Return the (x, y) coordinate for the center point of the cell that contains the specified text.  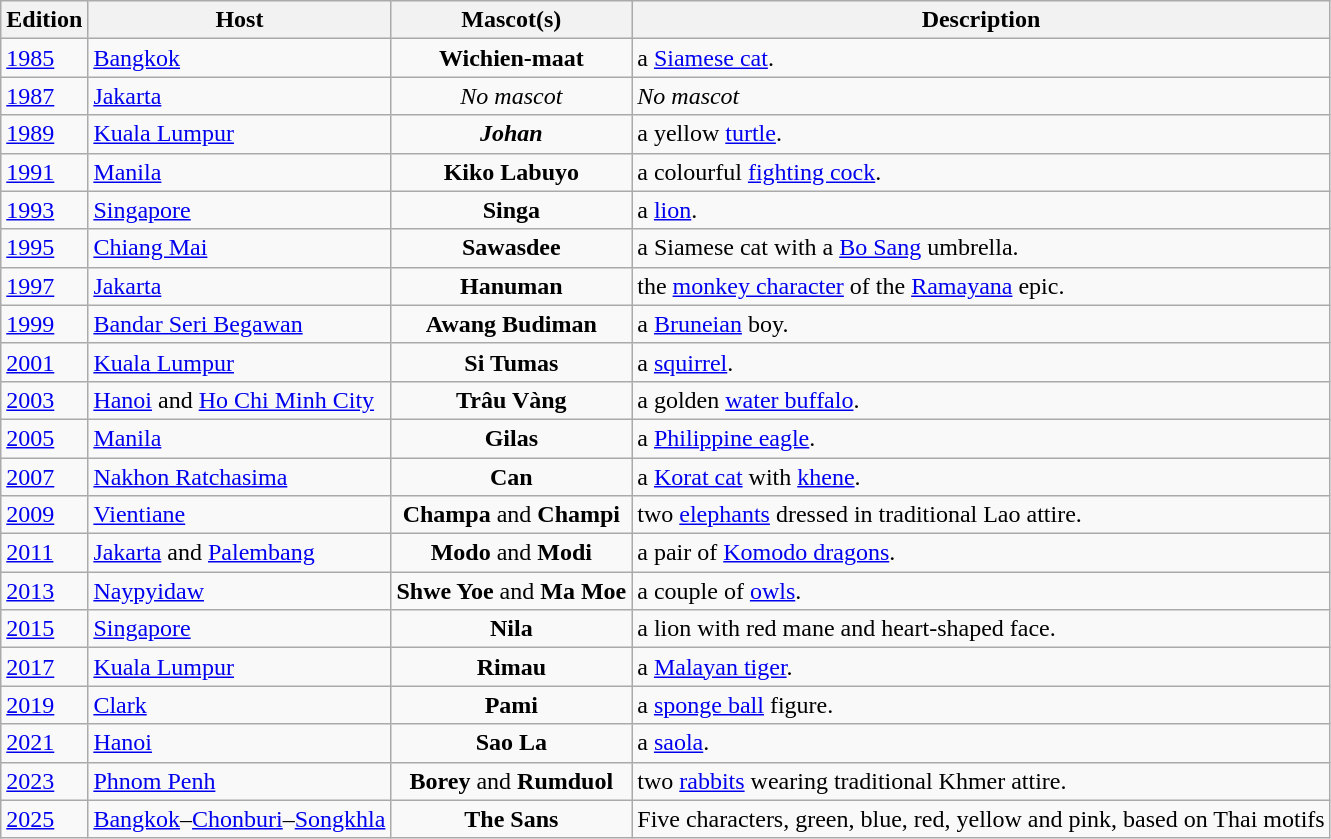
a squirrel. (981, 362)
2003 (44, 400)
Johan (512, 134)
2019 (44, 705)
2025 (44, 819)
Sawasdee (512, 248)
1987 (44, 96)
Nakhon Ratchasima (240, 477)
Chiang Mai (240, 248)
Bandar Seri Begawan (240, 324)
a sponge ball figure. (981, 705)
Rimau (512, 667)
Bangkok (240, 58)
Gilas (512, 438)
2007 (44, 477)
Host (240, 20)
Hanoi and Ho Chi Minh City (240, 400)
Edition (44, 20)
a golden water buffalo. (981, 400)
Sao La (512, 743)
Jakarta and Palembang (240, 553)
Naypyidaw (240, 591)
2011 (44, 553)
Hanoi (240, 743)
a saola. (981, 743)
2013 (44, 591)
2017 (44, 667)
Vientiane (240, 515)
Singa (512, 210)
a Siamese cat. (981, 58)
Phnom Penh (240, 781)
the monkey character of the Ramayana epic. (981, 286)
Five characters, green, blue, red, yellow and pink, based on Thai motifs (981, 819)
Borey and Rumduol (512, 781)
a Siamese cat with a Bo Sang umbrella. (981, 248)
2023 (44, 781)
a Bruneian boy. (981, 324)
a couple of owls. (981, 591)
a Malayan tiger. (981, 667)
a Korat cat with khene. (981, 477)
Champa and Champi (512, 515)
Modo and Modi (512, 553)
The Sans (512, 819)
Pami (512, 705)
a yellow turtle. (981, 134)
1989 (44, 134)
Wichien-maat (512, 58)
1995 (44, 248)
1985 (44, 58)
Clark (240, 705)
two elephants dressed in traditional Lao attire. (981, 515)
Hanuman (512, 286)
Mascot(s) (512, 20)
two rabbits wearing traditional Khmer attire. (981, 781)
1991 (44, 172)
a colourful fighting cock. (981, 172)
1997 (44, 286)
a Philippine eagle. (981, 438)
a lion with red mane and heart-shaped face. (981, 629)
2021 (44, 743)
2005 (44, 438)
Trâu Vàng (512, 400)
Si Tumas (512, 362)
Awang Budiman (512, 324)
2015 (44, 629)
Kiko Labuyo (512, 172)
a pair of Komodo dragons. (981, 553)
Nila (512, 629)
Can (512, 477)
1999 (44, 324)
Bangkok–Chonburi–Songkhla (240, 819)
2009 (44, 515)
2001 (44, 362)
Description (981, 20)
1993 (44, 210)
Shwe Yoe and Ma Moe (512, 591)
a lion. (981, 210)
